Output the [X, Y] coordinate of the center of the cell containing the given text.  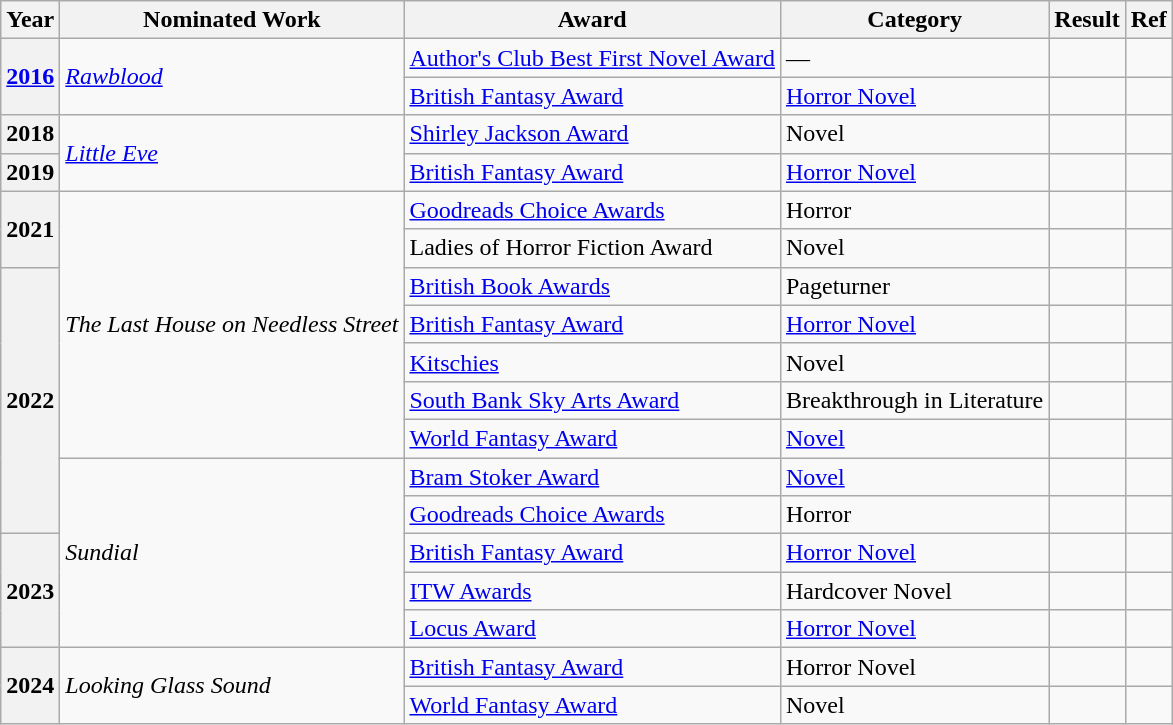
ITW Awards [592, 591]
Nominated Work [232, 20]
Category [914, 20]
Result [1087, 20]
British Book Awards [592, 286]
— [914, 58]
Award [592, 20]
Hardcover Novel [914, 591]
South Bank Sky Arts Award [592, 400]
Ref [1148, 20]
Breakthrough in Literature [914, 400]
Looking Glass Sound [232, 686]
Author's Club Best First Novel Award [592, 58]
The Last House on Needless Street [232, 324]
2024 [30, 686]
2022 [30, 400]
Bram Stoker Award [592, 477]
Ladies of Horror Fiction Award [592, 248]
2021 [30, 229]
2019 [30, 172]
Rawblood [232, 77]
2023 [30, 591]
Sundial [232, 553]
Year [30, 20]
2016 [30, 77]
Pageturner [914, 286]
Locus Award [592, 629]
Shirley Jackson Award [592, 134]
Little Eve [232, 153]
Kitschies [592, 362]
2018 [30, 134]
